Identify which cell holds the provided text, then report its (x, y) central coordinate. 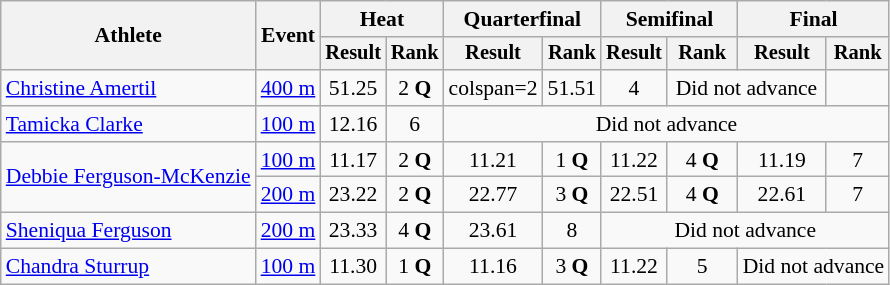
5 (702, 267)
Final (814, 19)
4 (634, 88)
Semifinal (669, 19)
Event (288, 36)
Christine Amertil (128, 88)
colspan=2 (492, 88)
23.61 (492, 231)
11.17 (353, 160)
11.30 (353, 267)
11.19 (782, 160)
Chandra Sturrup (128, 267)
400 m (288, 88)
22.61 (782, 195)
8 (572, 231)
23.22 (353, 195)
22.51 (634, 195)
12.16 (353, 124)
23.33 (353, 231)
Heat (382, 19)
11.16 (492, 267)
11.21 (492, 160)
Tamicka Clarke (128, 124)
Sheniqua Ferguson (128, 231)
51.51 (572, 88)
Quarterfinal (522, 19)
51.25 (353, 88)
Debbie Ferguson-McKenzie (128, 178)
6 (415, 124)
Athlete (128, 36)
22.77 (492, 195)
